Provide the (X, Y) coordinate of the cell's center where the given text is located.  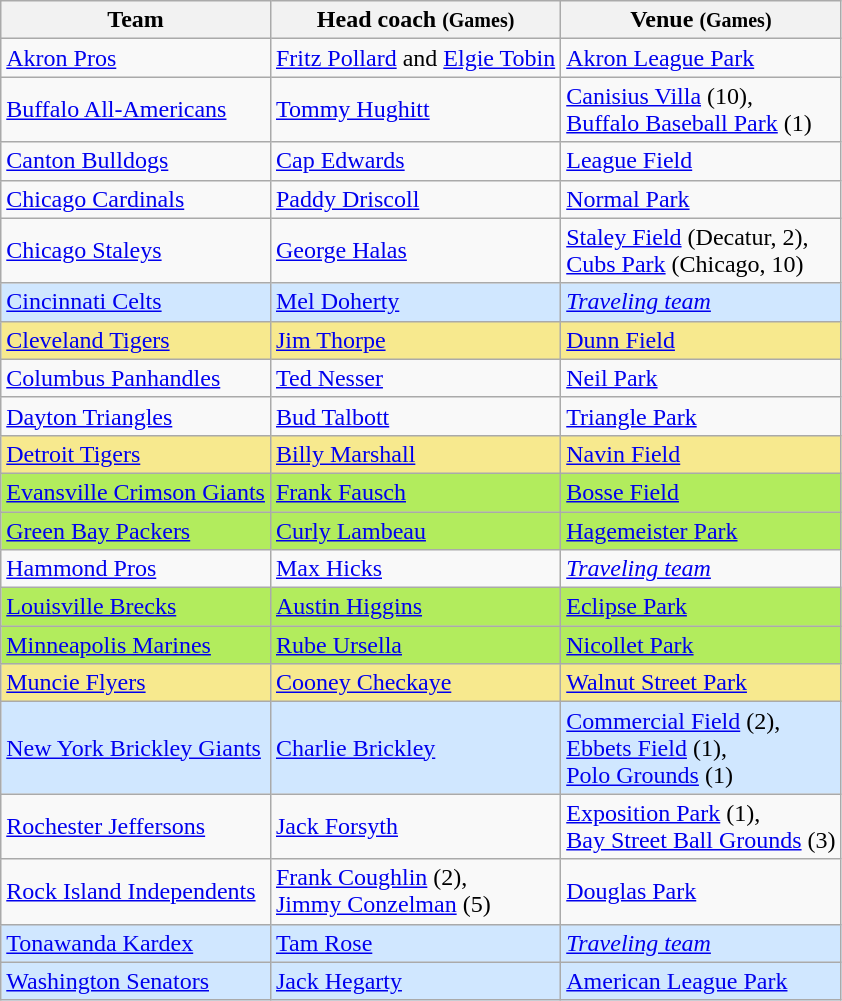
Detroit Tigers (136, 454)
Washington Senators (136, 981)
Bud Talbott (415, 416)
Cooney Checkaye (415, 683)
Cincinnati Celts (136, 302)
Ted Nesser (415, 378)
Cleveland Tigers (136, 340)
Nicollet Park (701, 645)
League Field (701, 161)
Austin Higgins (415, 607)
Jack Hegarty (415, 981)
Rube Ursella (415, 645)
Canton Bulldogs (136, 161)
Muncie Flyers (136, 683)
Cap Edwards (415, 161)
Charlie Brickley (415, 748)
Staley Field (Decatur, 2),Cubs Park (Chicago, 10) (701, 250)
Hammond Pros (136, 569)
Columbus Panhandles (136, 378)
Paddy Driscoll (415, 199)
Hagemeister Park (701, 531)
Douglas Park (701, 892)
Chicago Staleys (136, 250)
Frank Fausch (415, 492)
Tonawanda Kardex (136, 943)
Buffalo All-Americans (136, 110)
Chicago Cardinals (136, 199)
American League Park (701, 981)
Triangle Park (701, 416)
Bosse Field (701, 492)
Canisius Villa (10),Buffalo Baseball Park (1) (701, 110)
Jim Thorpe (415, 340)
Green Bay Packers (136, 531)
Fritz Pollard and Elgie Tobin (415, 58)
George Halas (415, 250)
Evansville Crimson Giants (136, 492)
Commercial Field (2),Ebbets Field (1),Polo Grounds (1) (701, 748)
Dayton Triangles (136, 416)
New York Brickley Giants (136, 748)
Walnut Street Park (701, 683)
Mel Doherty (415, 302)
Head coach (Games) (415, 20)
Navin Field (701, 454)
Akron League Park (701, 58)
Dunn Field (701, 340)
Tam Rose (415, 943)
Neil Park (701, 378)
Exposition Park (1),Bay Street Ball Grounds (3) (701, 826)
Curly Lambeau (415, 531)
Venue (Games) (701, 20)
Rochester Jeffersons (136, 826)
Normal Park (701, 199)
Tommy Hughitt (415, 110)
Billy Marshall (415, 454)
Minneapolis Marines (136, 645)
Louisville Brecks (136, 607)
Jack Forsyth (415, 826)
Max Hicks (415, 569)
Rock Island Independents (136, 892)
Eclipse Park (701, 607)
Frank Coughlin (2),Jimmy Conzelman (5) (415, 892)
Akron Pros (136, 58)
Team (136, 20)
